From the cell containing the given text, extract its center point as (x, y) coordinate. 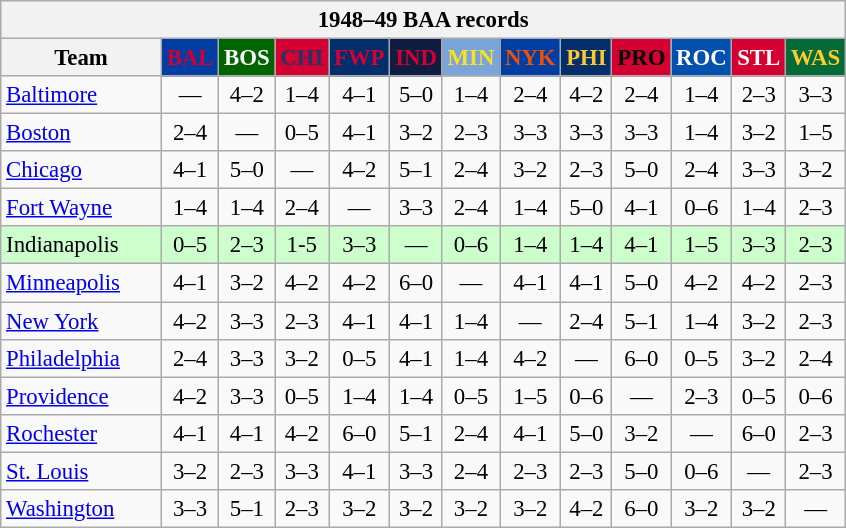
Fort Wayne (82, 208)
Boston (82, 133)
1-5 (302, 245)
BOS (247, 58)
Team (82, 58)
Philadelphia (82, 358)
Minneapolis (82, 283)
1948–49 BAA records (424, 20)
IND (416, 58)
FWP (360, 58)
Rochester (82, 433)
Washington (82, 509)
STL (759, 58)
PRO (642, 58)
WAS (816, 58)
CHI (302, 58)
Chicago (82, 170)
BAL (190, 58)
NYK (530, 58)
ROC (702, 58)
New York (82, 321)
Baltimore (82, 95)
MIN (470, 58)
Providence (82, 396)
St. Louis (82, 471)
PHI (586, 58)
Indianapolis (82, 245)
